Locate the cell with the specified text and output its (x, y) center coordinate. 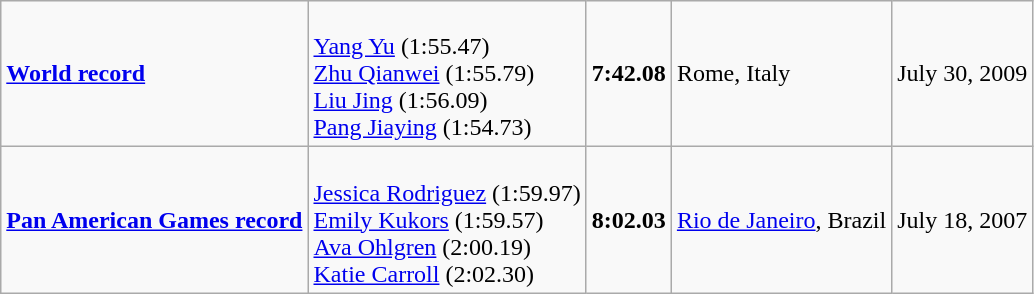
Yang Yu (1:55.47)Zhu Qianwei (1:55.79)Liu Jing (1:56.09)Pang Jiaying (1:54.73) (447, 74)
World record (154, 74)
8:02.03 (628, 220)
7:42.08 (628, 74)
July 18, 2007 (962, 220)
July 30, 2009 (962, 74)
Pan American Games record (154, 220)
Jessica Rodriguez (1:59.97)Emily Kukors (1:59.57)Ava Ohlgren (2:00.19)Katie Carroll (2:02.30) (447, 220)
Rome, Italy (781, 74)
Rio de Janeiro, Brazil (781, 220)
